Return the (X, Y) coordinate for the center point of the cell that contains the specified text.  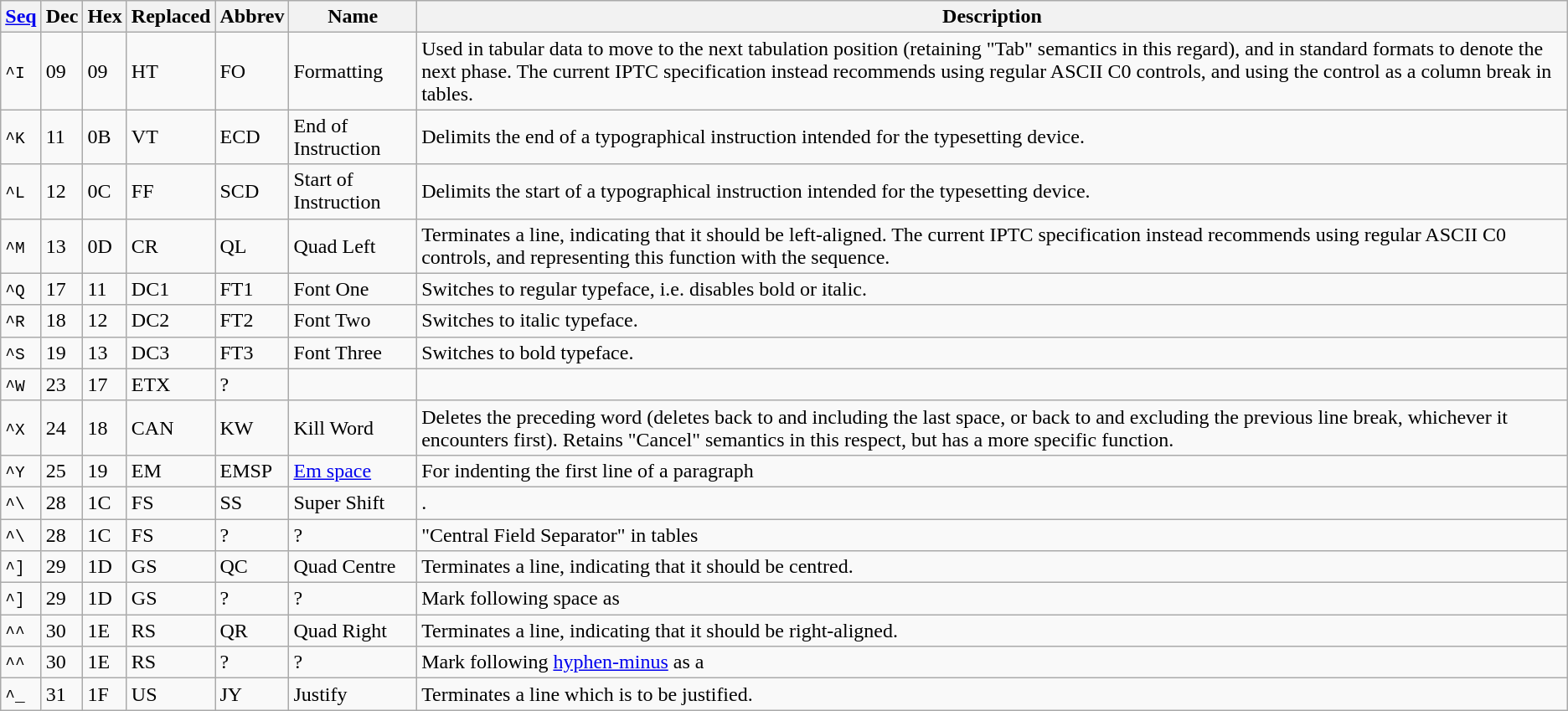
Mark following hyphen-minus as a (993, 662)
0C (105, 191)
^R (21, 321)
Super Shift (353, 502)
Quad Left (353, 246)
0D (105, 246)
Replaced (171, 17)
QR (252, 631)
^L (21, 191)
31 (62, 694)
Kill Word (353, 427)
24 (62, 427)
Font One (353, 289)
FT3 (252, 353)
^Q (21, 289)
^Y (21, 471)
Justify (353, 694)
Formatting (353, 71)
Mark following space as (993, 599)
FF (171, 191)
QL (252, 246)
EM (171, 471)
SS (252, 502)
Hex (105, 17)
Description (993, 17)
^K (21, 137)
Abbrev (252, 17)
Switches to italic typeface. (993, 321)
23 (62, 384)
Quad Centre (353, 567)
Switches to bold typeface. (993, 353)
Start of Instruction (353, 191)
25 (62, 471)
Quad Right (353, 631)
SCD (252, 191)
FT2 (252, 321)
. (993, 502)
^_ (21, 694)
Name (353, 17)
VT (171, 137)
CAN (171, 427)
End of Instruction (353, 137)
0B (105, 137)
Dec (62, 17)
HT (171, 71)
For indenting the first line of a paragraph (993, 471)
DC1 (171, 289)
1F (105, 694)
^I (21, 71)
^M (21, 246)
^W (21, 384)
KW (252, 427)
US (171, 694)
Switches to regular typeface, i.e. disables bold or italic. (993, 289)
Font Two (353, 321)
CR (171, 246)
ECD (252, 137)
DC2 (171, 321)
^S (21, 353)
FT1 (252, 289)
Em space (353, 471)
FO (252, 71)
Terminates a line, indicating that it should be centred. (993, 567)
Terminates a line which is to be justified. (993, 694)
Terminates a line, indicating that it should be right-aligned. (993, 631)
Seq (21, 17)
"Central Field Separator" in tables (993, 535)
Delimits the start of a typographical instruction intended for the typesetting device. (993, 191)
^X (21, 427)
QC (252, 567)
Font Three (353, 353)
JY (252, 694)
DC3 (171, 353)
ETX (171, 384)
Delimits the end of a typographical instruction intended for the typesetting device. (993, 137)
EMSP (252, 471)
